Scan for the cell matching the given text and deliver its [X, Y] coordinate at center. 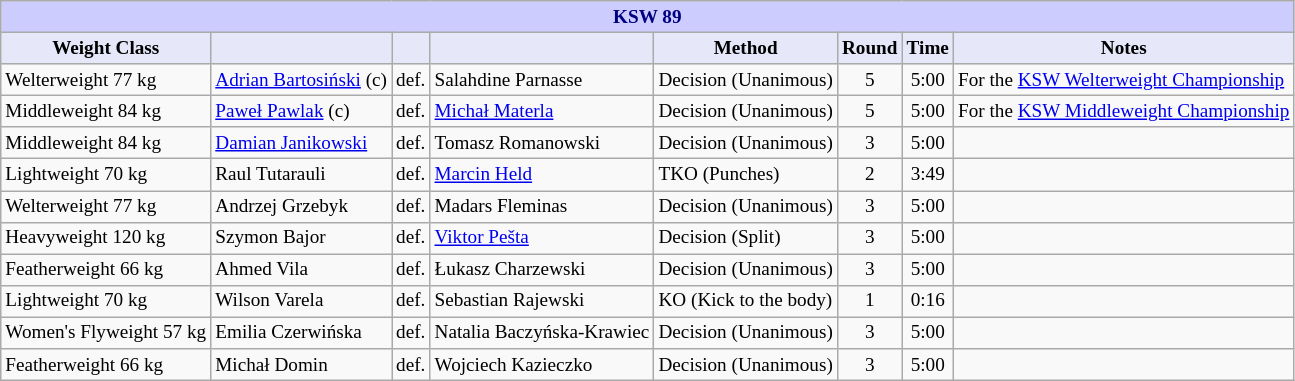
Szymon Bajor [302, 238]
Ahmed Vila [302, 270]
Women's Flyweight 57 kg [106, 333]
Andrzej Grzebyk [302, 206]
Viktor Pešta [542, 238]
1 [870, 301]
Method [746, 48]
Notes [1123, 48]
Michał Materla [542, 111]
Emilia Czerwińska [302, 333]
For the KSW Welterweight Championship [1123, 80]
TKO (Punches) [746, 175]
Madars Fleminas [542, 206]
Weight Class [106, 48]
Paweł Pawlak (c) [302, 111]
Heavyweight 120 kg [106, 238]
Wojciech Kazieczko [542, 365]
Natalia Baczyńska-Krawiec [542, 333]
0:16 [928, 301]
Adrian Bartosiński (c) [302, 80]
Salahdine Parnasse [542, 80]
KSW 89 [648, 17]
Sebastian Rajewski [542, 301]
Raul Tutarauli [302, 175]
Michał Domin [302, 365]
KO (Kick to the body) [746, 301]
Wilson Varela [302, 301]
Round [870, 48]
2 [870, 175]
Time [928, 48]
3:49 [928, 175]
For the KSW Middleweight Championship [1123, 111]
Damian Janikowski [302, 143]
Tomasz Romanowski [542, 143]
Decision (Split) [746, 238]
Marcin Held [542, 175]
Łukasz Charzewski [542, 270]
